Return [X, Y] of the center of cell containing provided text 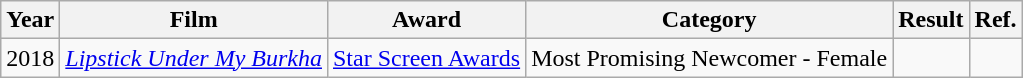
2018 [30, 58]
Result [931, 20]
Award [426, 20]
Category [710, 20]
Lipstick Under My Burkha [194, 58]
Year [30, 20]
Most Promising Newcomer - Female [710, 58]
Ref. [996, 20]
Star Screen Awards [426, 58]
Film [194, 20]
